For the text-containing cell, return its midpoint in [x, y] coordinate format. 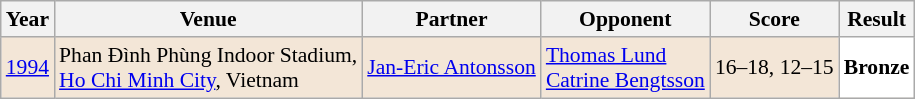
Phan Đình Phùng Indoor Stadium,Ho Chi Minh City, Vietnam [208, 68]
Bronze [877, 68]
Venue [208, 19]
Year [28, 19]
Thomas Lund Catrine Bengtsson [626, 68]
Result [877, 19]
Opponent [626, 19]
Score [774, 19]
1994 [28, 68]
16–18, 12–15 [774, 68]
Partner [452, 19]
Jan-Eric Antonsson [452, 68]
